Capture the cell that displays the provided text and extract its (X, Y) central coordinate. 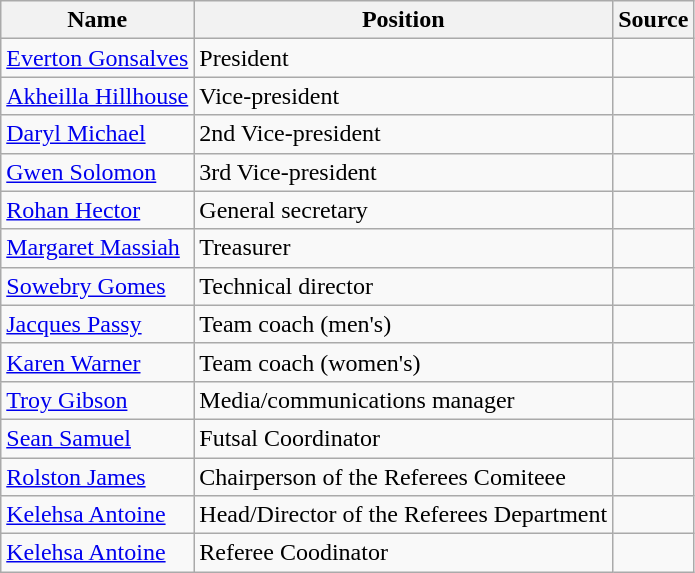
Technical director (404, 286)
Head/Director of the Referees Department (404, 515)
Team coach (women's) (404, 362)
Akheilla Hillhouse (98, 96)
Chairperson of the Referees Comiteee (404, 477)
Margaret Massiah (98, 248)
Karen Warner (98, 362)
2nd Vice-president (404, 134)
Referee Coodinator (404, 553)
Name (98, 20)
Sean Samuel (98, 438)
Everton Gonsalves (98, 58)
Rohan Hector (98, 210)
Futsal Coordinator (404, 438)
President (404, 58)
Media/communications manager (404, 400)
Jacques Passy (98, 324)
Daryl Michael (98, 134)
Sowebry Gomes (98, 286)
3rd Vice-president (404, 172)
Treasurer (404, 248)
Rolston James (98, 477)
Position (404, 20)
Troy Gibson (98, 400)
Vice-president (404, 96)
Team coach (men's) (404, 324)
Source (654, 20)
General secretary (404, 210)
Gwen Solomon (98, 172)
